Output the [x, y] coordinate of the center of the cell containing the given text.  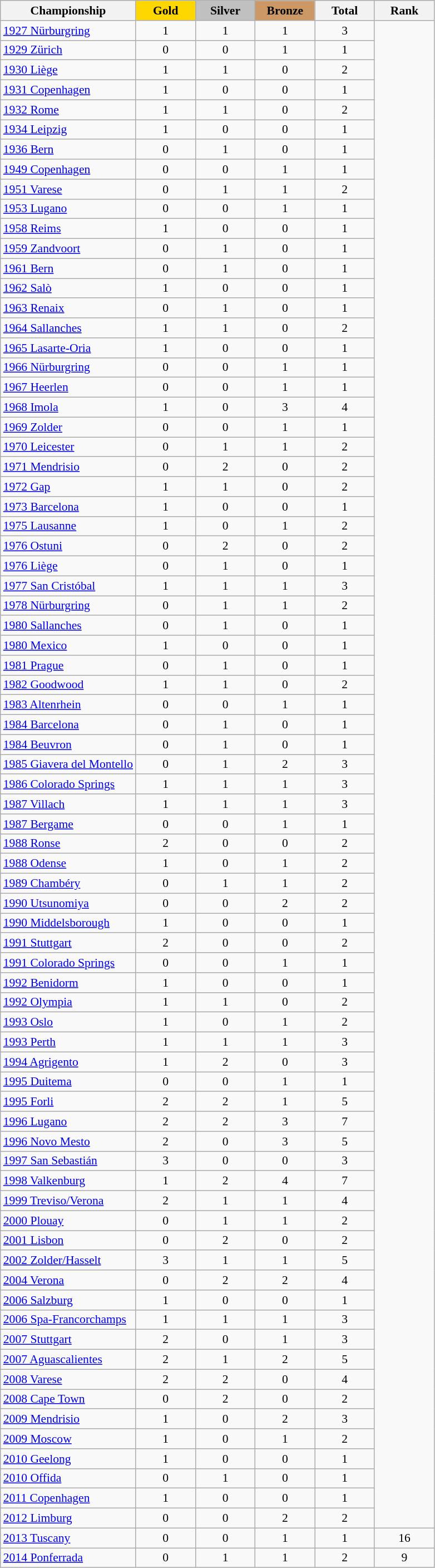
2012 Limburg [68, 1518]
1966 Nürburgring [68, 367]
2001 Lisbon [68, 1241]
1993 Oslo [68, 1022]
2009 Mendrisio [68, 1419]
1976 Ostuni [68, 546]
1965 Lasarte-Oria [68, 348]
1951 Varese [68, 189]
2007 Aguascalientes [68, 1360]
1991 Stuttgart [68, 943]
1969 Zolder [68, 427]
1992 Benidorm [68, 983]
1987 Bergame [68, 824]
16 [404, 1538]
2011 Copenhagen [68, 1498]
1998 Valkenburg [68, 1181]
1984 Beuvron [68, 744]
1988 Odense [68, 864]
1987 Villach [68, 804]
1971 Mendrisio [68, 467]
1936 Bern [68, 150]
1930 Liège [68, 70]
2000 Plouay [68, 1221]
1981 Prague [68, 665]
2002 Zolder/Hasselt [68, 1261]
9 [404, 1558]
1991 Colorado Springs [68, 963]
1980 Sallanches [68, 626]
1990 Utsunomiya [68, 903]
1967 Heerlen [68, 388]
Rank [404, 11]
Silver [225, 11]
1999 Treviso/Verona [68, 1201]
2007 Stuttgart [68, 1340]
1994 Agrigento [68, 1062]
1984 Barcelona [68, 725]
1985 Giavera del Montello [68, 765]
1996 Novo Mesto [68, 1141]
Championship [68, 11]
2014 Ponferrada [68, 1558]
1976 Liège [68, 566]
1931 Copenhagen [68, 90]
1980 Mexico [68, 645]
1958 Reims [68, 229]
1977 San Cristóbal [68, 586]
1934 Leipzig [68, 130]
1993 Perth [68, 1042]
2009 Moscow [68, 1439]
1963 Renaix [68, 308]
1970 Leicester [68, 447]
1962 Salò [68, 288]
1989 Chambéry [68, 884]
1995 Duitema [68, 1082]
1964 Sallanches [68, 328]
1986 Colorado Springs [68, 785]
2006 Salzburg [68, 1300]
2008 Varese [68, 1379]
2010 Offida [68, 1478]
1968 Imola [68, 408]
2008 Cape Town [68, 1399]
2006 Spa-Francorchamps [68, 1320]
1992 Olympia [68, 1002]
1982 Goodwood [68, 685]
1990 Middelsborough [68, 923]
1953 Lugano [68, 209]
2013 Tuscany [68, 1538]
2010 Geelong [68, 1459]
1929 Zürich [68, 50]
1961 Bern [68, 268]
1983 Altenrhein [68, 705]
1995 Forli [68, 1102]
1949 Copenhagen [68, 169]
Gold [166, 11]
1927 Nürburgring [68, 31]
Bronze [285, 11]
1996 Lugano [68, 1121]
1932 Rome [68, 110]
Total [345, 11]
1978 Nürburgring [68, 606]
1988 Ronse [68, 844]
1973 Barcelona [68, 507]
1975 Lausanne [68, 526]
1959 Zandvoort [68, 249]
1997 San Sebastián [68, 1161]
2004 Verona [68, 1280]
1972 Gap [68, 487]
